Search for the cell housing the specified text and yield its (x, y) center coordinate. 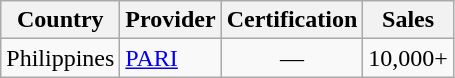
10,000+ (408, 58)
Sales (408, 20)
PARI (170, 58)
Certification (292, 20)
Provider (170, 20)
Country (60, 20)
— (292, 58)
Philippines (60, 58)
